Provide the [X, Y] coordinate of the cell's center where the given text is located.  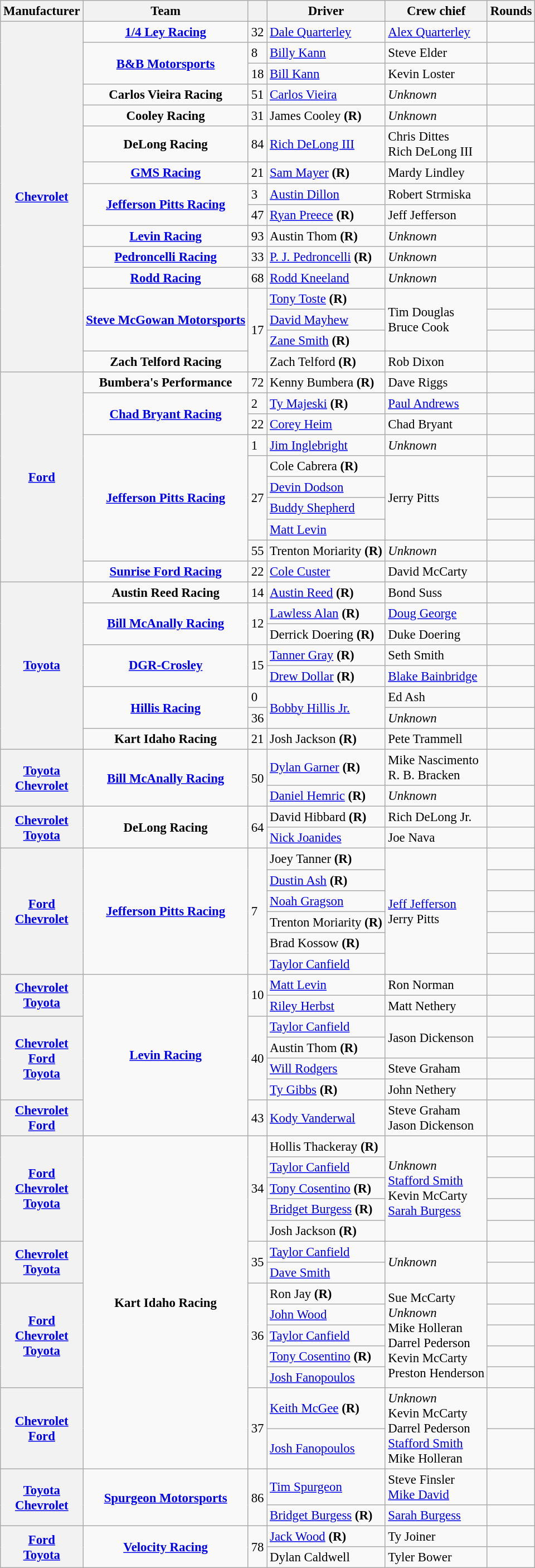
Steve Graham Jason Dickenson [436, 1118]
Steve Elder [436, 53]
Ron Jay (R) [326, 1294]
Tim Douglas Bruce Cook [436, 320]
Rob Dixon [436, 361]
Daniel Hemric (R) [326, 796]
Tim Spurgeon [326, 1487]
17 [257, 330]
93 [257, 236]
Devin Dodson [326, 488]
32 [257, 32]
Dave Riggs [436, 383]
Sue McCarty Unknown Mike Holleran Darrel Pederson Kevin McCarty Preston Henderson [436, 1335]
Jeff Jefferson [436, 215]
Bill Kann [326, 74]
Carlos Vieira Racing [166, 95]
55 [257, 551]
Pedroncelli Racing [166, 257]
Chad Bryant [436, 424]
Rodd Racing [166, 278]
Lawless Alan (R) [326, 614]
Austin Reed Racing [166, 592]
Ryan Preece (R) [326, 215]
Dustin Ash (R) [326, 880]
Matt Nethery [436, 1006]
Kody Vanderwal [326, 1118]
Ed Ash [436, 697]
Doug George [436, 614]
Manufacturer [42, 11]
Ron Norman [436, 985]
Cooley Racing [166, 116]
Derrick Doering (R) [326, 634]
James Cooley (R) [326, 116]
Ford Toyota [42, 1547]
27 [257, 498]
Bobby Hillis Jr. [326, 707]
Joey Tanner (R) [326, 859]
Bumbera's Performance [166, 383]
47 [257, 215]
12 [257, 624]
Zach Telford (R) [326, 361]
Chris Dittes Rich DeLong III [436, 144]
Kenny Bumbera (R) [326, 383]
10 [257, 995]
Velocity Racing [166, 1547]
GMS Racing [166, 173]
34 [257, 1189]
84 [257, 144]
Jack Wood (R) [326, 1537]
Sarah Burgess [436, 1516]
Robert Strmiska [436, 194]
Tyler Bower [436, 1557]
Crew chief [436, 11]
1 [257, 446]
Sunrise Ford Racing [166, 571]
43 [257, 1118]
0 [257, 697]
Seth Smith [436, 655]
7 [257, 911]
Jeff Jefferson Jerry Pitts [436, 911]
Zach Telford Racing [166, 361]
8 [257, 53]
Driver [326, 11]
Rodd Kneeland [326, 278]
Toyota [42, 666]
15 [257, 666]
Paul Andrews [436, 404]
72 [257, 383]
Mardy Lindley [436, 173]
2 [257, 404]
35 [257, 1262]
David Hibbard (R) [326, 817]
Nick Joanides [326, 838]
Hillis Racing [166, 707]
John Wood [326, 1315]
Jason Dickenson [436, 1038]
Rounds [510, 11]
Carlos Vieira [326, 95]
1/4 Ley Racing [166, 32]
Jerry Pitts [436, 498]
78 [257, 1547]
Chad Bryant Racing [166, 414]
Spurgeon Motorsports [166, 1498]
John Nethery [436, 1090]
Rich DeLong III [326, 144]
37 [257, 1429]
Cole Custer [326, 571]
Ty Gibbs (R) [326, 1090]
Duke Doering [436, 634]
Sam Mayer (R) [326, 173]
Tanner Gray (R) [326, 655]
31 [257, 116]
Steve McGowan Motorsports [166, 320]
51 [257, 95]
DGR-Crosley [166, 666]
Unknown Kevin McCarty Darrel Pederson Stafford Smith Mike Holleran [436, 1429]
Dale Quarterley [326, 32]
Chevrolet Ford Toyota [42, 1058]
Keith McGee (R) [326, 1408]
Dylan Garner (R) [326, 768]
Alex Quarterley [436, 32]
Dylan Caldwell [326, 1557]
Bond Suss [436, 592]
Noah Gragson [326, 901]
40 [257, 1058]
Ford [42, 477]
David McCarty [436, 571]
Steve Finsler Mike David [436, 1487]
18 [257, 74]
Ford Chevrolet [42, 911]
14 [257, 592]
64 [257, 828]
Ty Joiner [436, 1537]
Will Rodgers [326, 1069]
68 [257, 278]
Billy Kann [326, 53]
Austin Dillon [326, 194]
50 [257, 778]
Blake Bainbridge [436, 676]
Team [166, 11]
Cole Cabrera (R) [326, 466]
Kevin Loster [436, 74]
B&B Motorsports [166, 64]
Brad Kossow (R) [326, 943]
Riley Herbst [326, 1006]
Hollis Thackeray (R) [326, 1147]
Dave Smith [326, 1272]
Drew Dollar (R) [326, 676]
Tony Toste (R) [326, 299]
86 [257, 1498]
Chevrolet [42, 197]
Zane Smith (R) [326, 341]
P. J. Pedroncelli (R) [326, 257]
Ty Majeski (R) [326, 404]
Unknown Stafford Smith Kevin McCarty Sarah Burgess [436, 1189]
Pete Trammell [436, 739]
Corey Heim [326, 424]
Rich DeLong Jr. [436, 817]
Austin Reed (R) [326, 592]
Mike Nascimento R. B. Bracken [436, 768]
Steve Graham [436, 1069]
33 [257, 257]
Buddy Shepherd [326, 509]
Jim Inglebright [326, 446]
Joe Nava [436, 838]
David Mayhew [326, 320]
3 [257, 194]
